From the cell containing the given text, extract its center point as (x, y) coordinate. 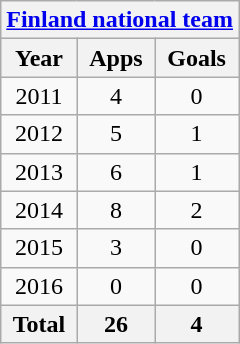
8 (116, 210)
2016 (39, 286)
26 (116, 324)
2013 (39, 172)
3 (116, 248)
2012 (39, 134)
2015 (39, 248)
6 (116, 172)
2011 (39, 96)
Apps (116, 58)
2014 (39, 210)
2 (197, 210)
5 (116, 134)
Year (39, 58)
Total (39, 324)
Finland national team (120, 20)
Goals (197, 58)
